Scan for the cell matching the given text and deliver its (x, y) coordinate at center. 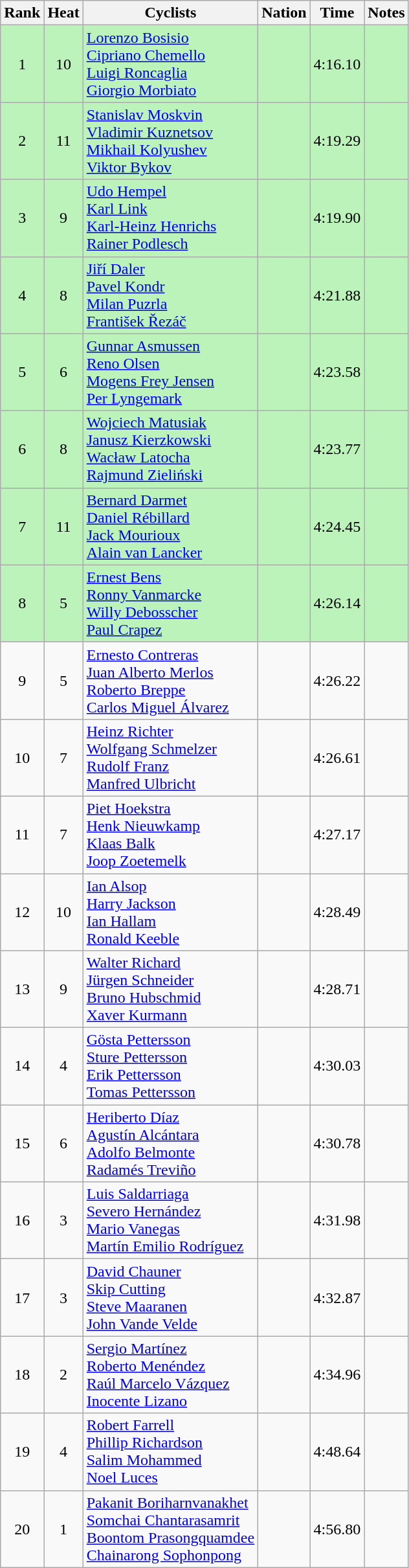
Cyclists (170, 13)
Pakanit BoriharnvanakhetSomchai ChantarasamritBoontom PrasongquamdeeChainarong Sophonpong (170, 1528)
David ChaunerSkip CuttingSteve MaaranenJohn Vande Velde (170, 1298)
Time (337, 13)
Gunnar AsmussenReno OlsenMogens Frey JensenPer Lyngemark (170, 372)
Heat (63, 13)
Sergio MartínezRoberto MenéndezRaúl Marcelo VázquezInocente Lizano (170, 1374)
Luis SaldarriagaSevero HernándezMario VanegasMartín Emilio Rodríguez (170, 1220)
13 (22, 990)
Jiří DalerPavel KondrMilan PuzrlaFrantišek Řezáč (170, 295)
4:16.10 (337, 63)
Heriberto DíazAgustín AlcántaraAdolfo BelmonteRadamés Treviño (170, 1144)
20 (22, 1528)
Heinz RichterWolfgang SchmelzerRudolf FranzManfred Ulbricht (170, 758)
Wojciech MatusiakJanusz KierzkowskiWacław LatochaRajmund Zieliński (170, 449)
4:26.14 (337, 604)
4:56.80 (337, 1528)
4:28.49 (337, 912)
Robert FarrellPhillip RichardsonSalim MohammedNoel Luces (170, 1452)
4:23.58 (337, 372)
4:21.88 (337, 295)
Nation (284, 13)
Ernest BensRonny VanmarckeWilly DebosscherPaul Crapez (170, 604)
4:48.64 (337, 1452)
4:32.87 (337, 1298)
Rank (22, 13)
4:28.71 (337, 990)
4:27.17 (337, 834)
14 (22, 1066)
4:26.61 (337, 758)
4:19.90 (337, 218)
Walter RichardJürgen SchneiderBruno HubschmidXaver Kurmann (170, 990)
4:26.22 (337, 680)
4:24.45 (337, 526)
Stanislav MoskvinVladimir KuznetsovMikhail KolyushevViktor Bykov (170, 141)
4:30.78 (337, 1144)
Notes (386, 13)
Piet HoekstraHenk NieuwkampKlaas BalkJoop Zoetemelk (170, 834)
4:19.29 (337, 141)
Ernesto ContrerasJuan Alberto MerlosRoberto BreppeCarlos Miguel Álvarez (170, 680)
4:34.96 (337, 1374)
19 (22, 1452)
4:23.77 (337, 449)
4:30.03 (337, 1066)
Bernard DarmetDaniel RébillardJack MouriouxAlain van Lancker (170, 526)
Ian AlsopHarry JacksonIan HallamRonald Keeble (170, 912)
4:31.98 (337, 1220)
16 (22, 1220)
15 (22, 1144)
Gösta PetterssonSture PetterssonErik PetterssonTomas Pettersson (170, 1066)
17 (22, 1298)
Udo HempelKarl LinkKarl-Heinz HenrichsRainer Podlesch (170, 218)
18 (22, 1374)
12 (22, 912)
Lorenzo BosisioCipriano ChemelloLuigi RoncagliaGiorgio Morbiato (170, 63)
